For the text-containing cell, return its midpoint in (X, Y) coordinate format. 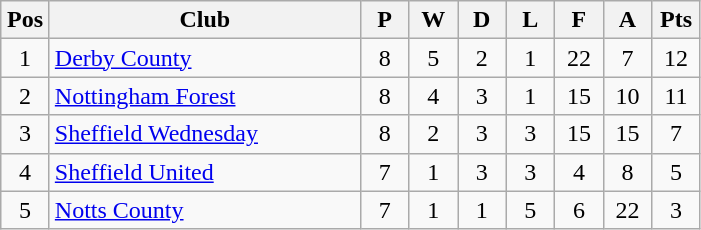
Notts County (204, 210)
W (434, 20)
11 (676, 96)
10 (628, 96)
F (580, 20)
P (384, 20)
D (482, 20)
Nottingham Forest (204, 96)
A (628, 20)
Pts (676, 20)
Sheffield Wednesday (204, 134)
L (530, 20)
12 (676, 58)
Pos (26, 20)
6 (580, 210)
Club (204, 20)
Sheffield United (204, 172)
Derby County (204, 58)
